Return the [x, y] coordinate for the center point of the cell that contains the specified text.  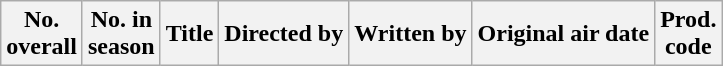
Written by [410, 34]
Original air date [564, 34]
Prod.code [688, 34]
No. inseason [121, 34]
Directed by [284, 34]
No.overall [42, 34]
Title [190, 34]
